Locate the cell with the specified text and output its [x, y] center coordinate. 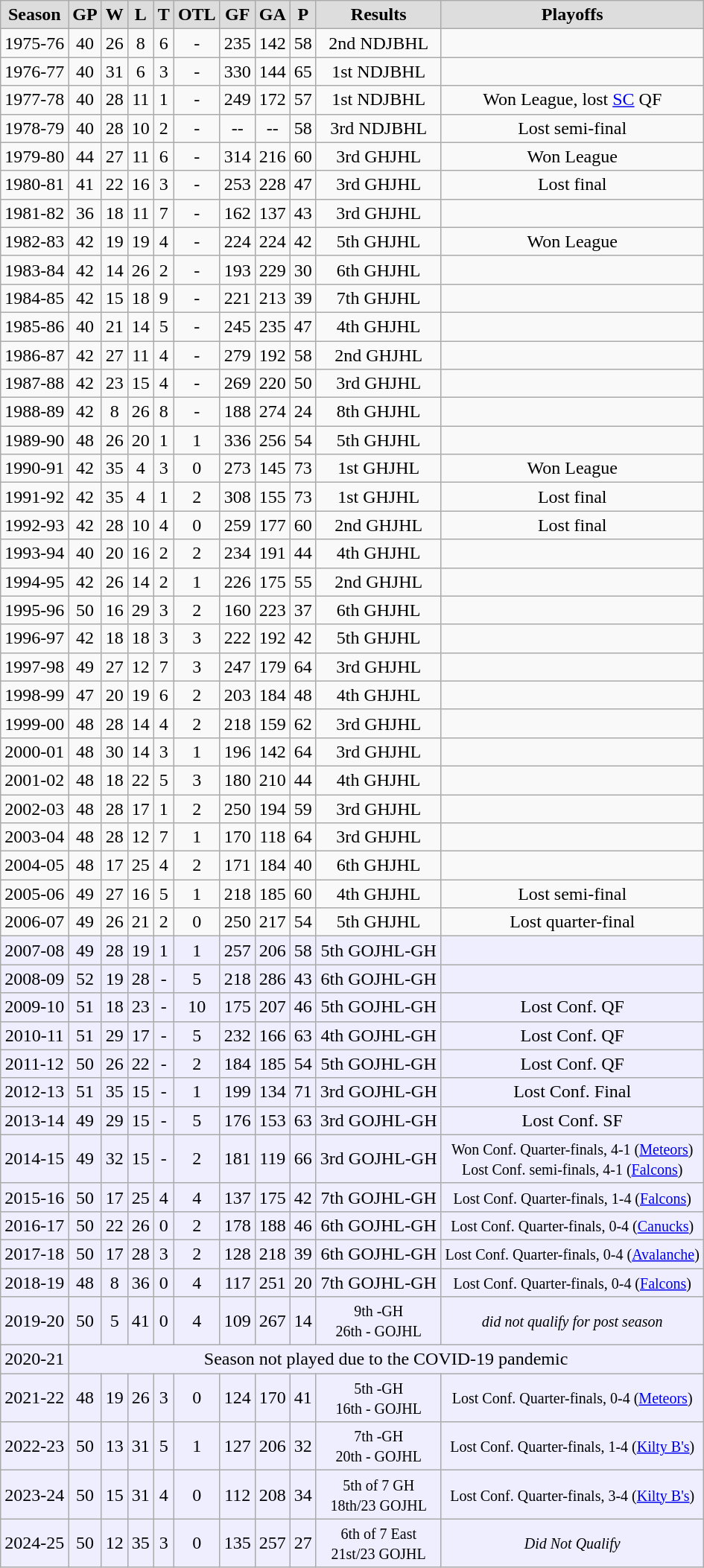
1986-87 [34, 355]
279 [237, 355]
2022-23 [34, 1447]
228 [273, 185]
71 [302, 1092]
2016-17 [34, 1225]
2018-19 [34, 1282]
2002-03 [34, 808]
8th GHJHL [378, 412]
Lost Conf. Quarter-finals, 1-4 (Falcons) [572, 1197]
1990-91 [34, 469]
1977-78 [34, 100]
1992-93 [34, 525]
1998-99 [34, 695]
L [140, 15]
2008-09 [34, 979]
Results [378, 15]
222 [237, 638]
1978-79 [34, 128]
180 [237, 780]
Did Not Qualify [572, 1543]
232 [237, 1035]
160 [237, 610]
213 [273, 298]
57 [302, 100]
Playoffs [572, 15]
176 [237, 1120]
210 [273, 780]
269 [237, 384]
2004-05 [34, 866]
330 [237, 72]
4th GOJHL-GH [378, 1035]
1975-76 [34, 43]
1997-98 [34, 667]
2012-13 [34, 1092]
24 [302, 412]
2003-04 [34, 837]
34 [302, 1494]
155 [273, 497]
179 [273, 667]
2017-18 [34, 1254]
1987-88 [34, 384]
208 [273, 1494]
did not qualify for post season [572, 1321]
308 [237, 497]
2000-01 [34, 752]
162 [237, 213]
1988-89 [34, 412]
177 [273, 525]
109 [237, 1321]
9th -GH26th - GOJHL [378, 1321]
124 [237, 1397]
T [164, 15]
Lost Conf. Final [572, 1092]
207 [273, 1007]
127 [237, 1447]
1985-86 [34, 326]
171 [237, 866]
144 [273, 72]
119 [273, 1159]
GP [85, 15]
Lost Conf. Quarter-finals, 0-4 (Meteors) [572, 1397]
128 [237, 1254]
112 [237, 1494]
245 [237, 326]
55 [302, 582]
2021-22 [34, 1397]
314 [237, 156]
6th of 7 East21st/23 GOJHL [378, 1543]
153 [273, 1120]
1982-83 [34, 241]
223 [273, 610]
66 [302, 1159]
253 [237, 185]
118 [273, 837]
1984-85 [34, 298]
267 [273, 1321]
Won League, lost SC QF [572, 100]
2015-16 [34, 1197]
1993-94 [34, 553]
2005-06 [34, 894]
3rd NDJBHL [378, 128]
286 [273, 979]
251 [273, 1282]
178 [237, 1225]
P [302, 15]
1989-90 [34, 440]
172 [273, 100]
217 [273, 922]
191 [273, 553]
220 [273, 384]
216 [273, 156]
13 [115, 1447]
Season [34, 15]
1999-00 [34, 723]
52 [85, 979]
199 [237, 1092]
1976-77 [34, 72]
159 [273, 723]
Season not played due to the COVID-19 pandemic [386, 1359]
2011-12 [34, 1064]
OTL [197, 15]
GF [237, 15]
Lost Conf. Quarter-finals, 0-4 (Canucks) [572, 1225]
249 [237, 100]
7th -GH20th - GOJHL [378, 1447]
166 [273, 1035]
59 [302, 808]
1991-92 [34, 497]
1996-97 [34, 638]
336 [237, 440]
2007-08 [34, 950]
2023-24 [34, 1494]
1979-80 [34, 156]
2001-02 [34, 780]
145 [273, 469]
5th -GH16th - GOJHL [378, 1397]
135 [237, 1543]
229 [273, 270]
Lost Conf. Quarter-finals, 1-4 (Kilty B's) [572, 1447]
5th of 7 GH18th/23 GOJHL [378, 1494]
1983-84 [34, 270]
2020-21 [34, 1359]
Won Conf. Quarter-finals, 4-1 (Meteors) Lost Conf. semi-finals, 4-1 (Falcons) [572, 1159]
181 [237, 1159]
274 [273, 412]
1994-95 [34, 582]
247 [237, 667]
1995-96 [34, 610]
221 [237, 298]
2009-10 [34, 1007]
1981-82 [34, 213]
273 [237, 469]
Lost quarter-final [572, 922]
256 [273, 440]
GA [273, 15]
226 [237, 582]
203 [237, 695]
Lost Conf. SF [572, 1120]
194 [273, 808]
134 [273, 1092]
2010-11 [34, 1035]
Lost Conf. Quarter-finals, 0-4 (Falcons) [572, 1282]
193 [237, 270]
2nd NDJBHL [378, 43]
2019-20 [34, 1321]
Lost Conf. Quarter-finals, 3-4 (Kilty B's) [572, 1494]
9 [164, 298]
117 [237, 1282]
37 [302, 610]
2006-07 [34, 922]
196 [237, 752]
65 [302, 72]
Lost Conf. Quarter-finals, 0-4 (Avalanche) [572, 1254]
2014-15 [34, 1159]
234 [237, 553]
7th GHJHL [378, 298]
62 [302, 723]
W [115, 15]
259 [237, 525]
2024-25 [34, 1543]
1980-81 [34, 185]
2013-14 [34, 1120]
